Identify which cell holds the provided text, then report its [x, y] central coordinate. 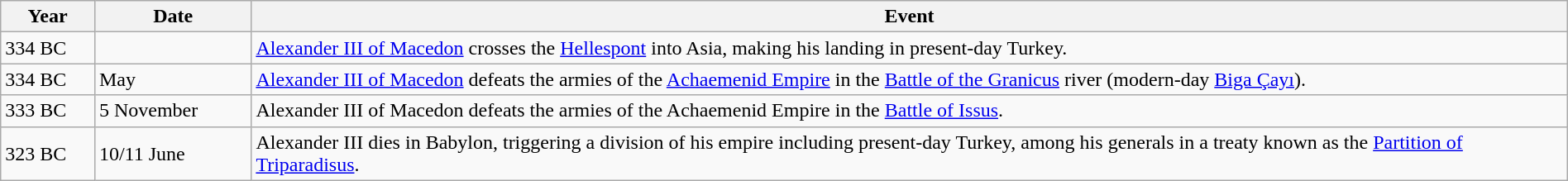
Alexander III of Macedon crosses the Hellespont into Asia, making his landing in present-day Turkey. [910, 48]
Date [172, 17]
May [172, 79]
Year [48, 17]
323 BC [48, 154]
Alexander III of Macedon defeats the armies of the Achaemenid Empire in the Battle of Issus. [910, 111]
Event [910, 17]
5 November [172, 111]
10/11 June [172, 154]
333 BC [48, 111]
Alexander III of Macedon defeats the armies of the Achaemenid Empire in the Battle of the Granicus river (modern-day Biga Çayı). [910, 79]
